Return (X, Y) of the center of cell containing provided text 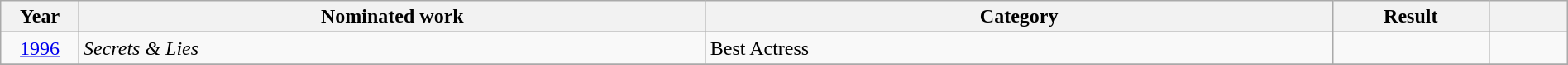
Secrets & Lies (392, 48)
Year (40, 17)
1996 (40, 48)
Result (1411, 17)
Nominated work (392, 17)
Category (1019, 17)
Best Actress (1019, 48)
